Locate the cell with the specified text and output its [X, Y] center coordinate. 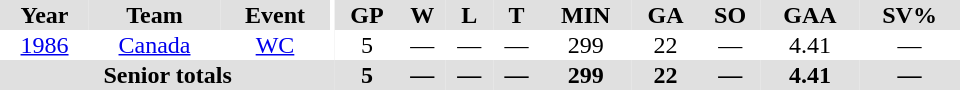
L [470, 15]
GP [366, 15]
SO [730, 15]
W [422, 15]
Year [44, 15]
T [516, 15]
Senior totals [168, 75]
Event [275, 15]
MIN [586, 15]
1986 [44, 45]
WC [275, 45]
GAA [810, 15]
Team [154, 15]
Canada [154, 45]
SV% [910, 15]
GA [665, 15]
